Output the [X, Y] coordinate of the center of the cell containing the given text.  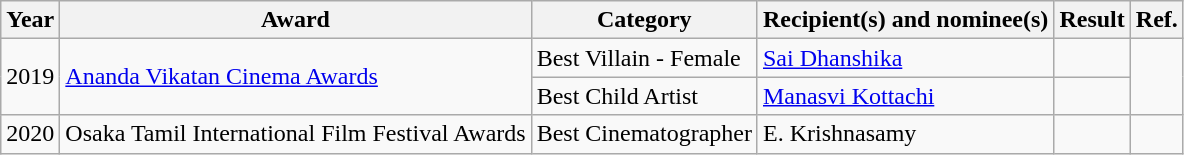
Manasvi Kottachi [905, 96]
Year [30, 20]
Best Cinematographer [644, 134]
Result [1092, 20]
Recipient(s) and nominee(s) [905, 20]
2019 [30, 77]
Best Child Artist [644, 96]
Osaka Tamil International Film Festival Awards [296, 134]
Sai Dhanshika [905, 58]
Ananda Vikatan Cinema Awards [296, 77]
Best Villain - Female [644, 58]
Category [644, 20]
Award [296, 20]
Ref. [1156, 20]
E. Krishnasamy [905, 134]
2020 [30, 134]
